Pinpoint the cell where the given text exists, returning its [x, y] midpoint coordinate. 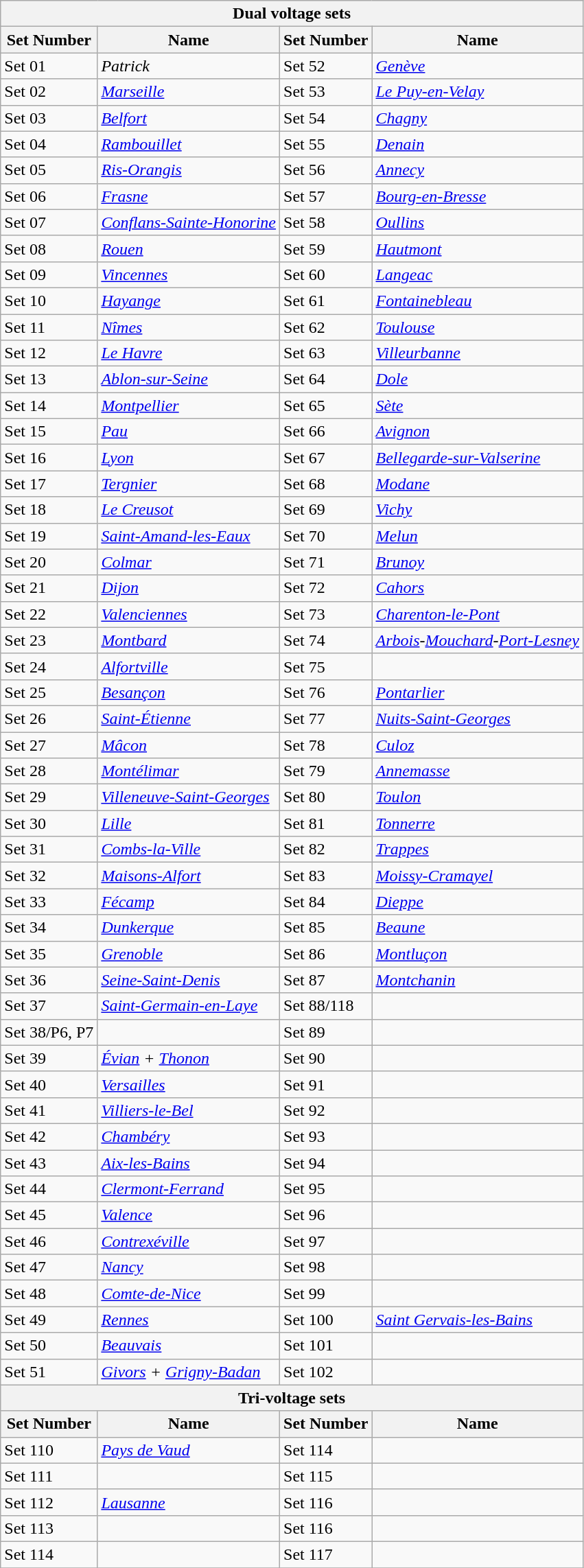
Denain [478, 144]
Set 56 [326, 170]
Colmar [189, 562]
Chambéry [189, 1136]
Set 96 [326, 1215]
Fécamp [189, 902]
Montchanin [478, 980]
Set 84 [326, 902]
Beaune [478, 928]
Set 08 [49, 248]
Set 40 [49, 1084]
Set 58 [326, 222]
Set 102 [326, 1372]
Set 85 [326, 928]
Montluçon [478, 954]
Set 06 [49, 196]
Fontainebleau [478, 301]
Set 81 [326, 823]
Langeac [478, 274]
Dieppe [478, 902]
Set 16 [49, 458]
Set 86 [326, 954]
Combs-la-Ville [189, 850]
Set 93 [326, 1136]
Set 76 [326, 692]
Set 21 [49, 588]
Set 101 [326, 1346]
Versailles [189, 1084]
Set 117 [326, 1554]
Set 112 [49, 1502]
Set 42 [49, 1136]
Set 94 [326, 1163]
Set 53 [326, 92]
Set 68 [326, 484]
Set 05 [49, 170]
Dunkerque [189, 928]
Set 97 [326, 1241]
Set 29 [49, 797]
Montélimar [189, 771]
Toulon [478, 797]
Set 31 [49, 850]
Set 113 [49, 1528]
Lille [189, 823]
Belfort [189, 118]
Set 10 [49, 301]
Avignon [478, 432]
Oullins [478, 222]
Annemasse [478, 771]
Set 55 [326, 144]
Set 63 [326, 353]
Patrick [189, 66]
Clermont-Ferrand [189, 1189]
Set 100 [326, 1320]
Set 15 [49, 432]
Genève [478, 66]
Set 74 [326, 640]
Melun [478, 536]
Set 09 [49, 274]
Toulouse [478, 327]
Set 83 [326, 876]
Set 111 [49, 1476]
Grenoble [189, 954]
Set 23 [49, 640]
Maisons-Alfort [189, 876]
Pau [189, 432]
Set 99 [326, 1294]
Set 79 [326, 771]
Set 26 [49, 718]
Contrexéville [189, 1241]
Besançon [189, 692]
Set 91 [326, 1084]
Set 73 [326, 614]
Set 11 [49, 327]
Évian + Thonon [189, 1058]
Set 43 [49, 1163]
Le Creusot [189, 510]
Set 70 [326, 536]
Set 12 [49, 353]
Set 04 [49, 144]
Bourg-en-Bresse [478, 196]
Valence [189, 1215]
Set 75 [326, 666]
Set 02 [49, 92]
Tonnerre [478, 823]
Nuits-Saint-Georges [478, 718]
Alfortville [189, 666]
Arbois-Mouchard-Port-Lesney [478, 640]
Set 67 [326, 458]
Conflans-Sainte-Honorine [189, 222]
Aix-les-Bains [189, 1163]
Vichy [478, 510]
Set 80 [326, 797]
Set 07 [49, 222]
Pays de Vaud [189, 1450]
Villeurbanne [478, 353]
Montbard [189, 640]
Tergnier [189, 484]
Comte-de-Nice [189, 1294]
Hautmont [478, 248]
Set 98 [326, 1267]
Set 35 [49, 954]
Set 34 [49, 928]
Rennes [189, 1320]
Bellegarde-sur-Valserine [478, 458]
Set 14 [49, 406]
Set 57 [326, 196]
Set 27 [49, 745]
Nîmes [189, 327]
Frasne [189, 196]
Set 52 [326, 66]
Set 01 [49, 66]
Saint-Germain-en-Laye [189, 1006]
Culoz [478, 745]
Villiers-le-Bel [189, 1110]
Seine-Saint-Denis [189, 980]
Set 32 [49, 876]
Modane [478, 484]
Set 30 [49, 823]
Dole [478, 379]
Beauvais [189, 1346]
Set 82 [326, 850]
Moissy-Cramayel [478, 876]
Set 66 [326, 432]
Pontarlier [478, 692]
Annecy [478, 170]
Set 28 [49, 771]
Nancy [189, 1267]
Set 71 [326, 562]
Brunoy [478, 562]
Set 03 [49, 118]
Set 110 [49, 1450]
Set 17 [49, 484]
Set 65 [326, 406]
Set 64 [326, 379]
Lyon [189, 458]
Set 115 [326, 1476]
Chagny [478, 118]
Set 69 [326, 510]
Set 77 [326, 718]
Saint-Amand-les-Eaux [189, 536]
Set 20 [49, 562]
Set 36 [49, 980]
Hayange [189, 301]
Dual voltage sets [292, 14]
Set 87 [326, 980]
Le Puy-en-Velay [478, 92]
Vincennes [189, 274]
Set 18 [49, 510]
Rambouillet [189, 144]
Set 95 [326, 1189]
Saint Gervais-les-Bains [478, 1320]
Set 54 [326, 118]
Set 38/P6, P7 [49, 1032]
Set 46 [49, 1241]
Set 44 [49, 1189]
Set 88/118 [326, 1006]
Set 50 [49, 1346]
Mâcon [189, 745]
Set 60 [326, 274]
Set 25 [49, 692]
Set 51 [49, 1372]
Sète [478, 406]
Set 92 [326, 1110]
Set 89 [326, 1032]
Set 90 [326, 1058]
Set 48 [49, 1294]
Rouen [189, 248]
Le Havre [189, 353]
Tri-voltage sets [292, 1398]
Set 45 [49, 1215]
Valenciennes [189, 614]
Villeneuve-Saint-Georges [189, 797]
Set 59 [326, 248]
Trappes [478, 850]
Set 22 [49, 614]
Set 61 [326, 301]
Set 24 [49, 666]
Set 41 [49, 1110]
Set 39 [49, 1058]
Set 33 [49, 902]
Set 47 [49, 1267]
Marseille [189, 92]
Set 49 [49, 1320]
Lausanne [189, 1502]
Set 78 [326, 745]
Givors + Grigny-Badan [189, 1372]
Set 19 [49, 536]
Dijon [189, 588]
Montpellier [189, 406]
Cahors [478, 588]
Ablon-sur-Seine [189, 379]
Set 62 [326, 327]
Set 72 [326, 588]
Charenton-le-Pont [478, 614]
Set 13 [49, 379]
Ris-Orangis [189, 170]
Saint-Étienne [189, 718]
Set 37 [49, 1006]
